From the cell containing the given text, extract its center point as (X, Y) coordinate. 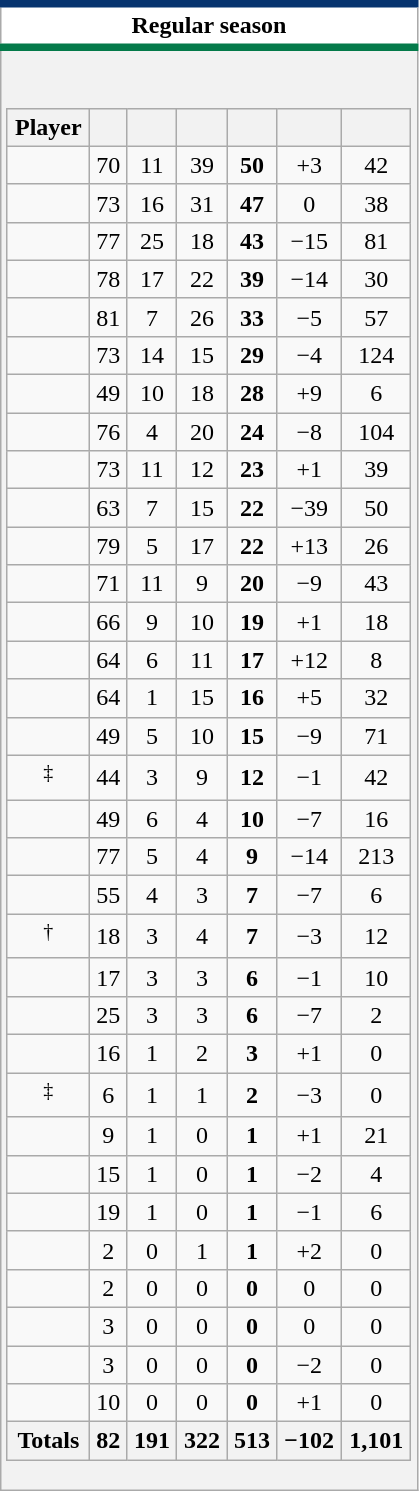
44 (108, 778)
55 (108, 895)
+5 (310, 698)
14 (152, 355)
−39 (310, 508)
70 (108, 165)
+13 (310, 546)
124 (376, 355)
+2 (310, 1250)
57 (376, 317)
+12 (310, 660)
213 (376, 857)
Totals (48, 1441)
63 (108, 508)
38 (376, 203)
−102 (310, 1441)
32 (376, 698)
−4 (310, 355)
21 (376, 1136)
104 (376, 432)
29 (252, 355)
79 (108, 546)
−15 (310, 241)
Regular season (209, 26)
33 (252, 317)
31 (202, 203)
191 (152, 1441)
23 (252, 470)
78 (108, 279)
513 (252, 1441)
−8 (310, 432)
+9 (310, 394)
Player (48, 127)
76 (108, 432)
24 (252, 432)
† (48, 936)
322 (202, 1441)
8 (376, 660)
30 (376, 279)
−5 (310, 317)
1,101 (376, 1441)
47 (252, 203)
28 (252, 394)
+3 (310, 165)
66 (108, 622)
82 (108, 1441)
